Capture the cell that displays the provided text and extract its (X, Y) central coordinate. 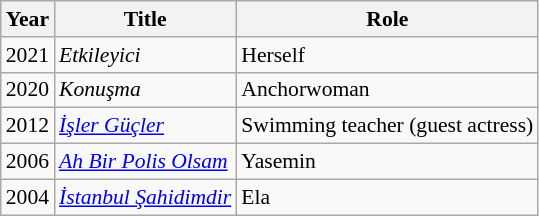
Swimming teacher (guest actress) (387, 126)
2004 (28, 197)
Year (28, 19)
2021 (28, 55)
Ela (387, 197)
Herself (387, 55)
Ah Bir Polis Olsam (145, 162)
İstanbul Şahidimdir (145, 197)
2012 (28, 126)
Konuşma (145, 90)
Role (387, 19)
İşler Güçler (145, 126)
Anchorwoman (387, 90)
Title (145, 19)
2020 (28, 90)
2006 (28, 162)
Etkileyici (145, 55)
Yasemin (387, 162)
